Pinpoint the cell where the given text exists, returning its [x, y] midpoint coordinate. 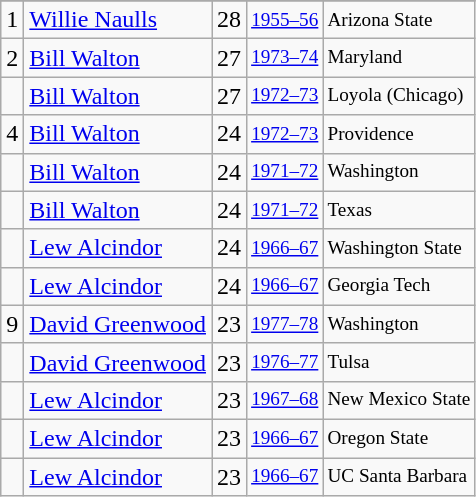
Arizona State [399, 20]
Loyola (Chicago) [399, 96]
28 [230, 20]
Maryland [399, 58]
Washington State [399, 248]
Tulsa [399, 362]
2 [12, 58]
1955–56 [285, 20]
9 [12, 324]
Willie Naulls [118, 20]
Georgia Tech [399, 286]
UC Santa Barbara [399, 477]
1 [12, 20]
New Mexico State [399, 400]
1977–78 [285, 324]
Texas [399, 210]
1967–68 [285, 400]
4 [12, 134]
1973–74 [285, 58]
Providence [399, 134]
1976–77 [285, 362]
Oregon State [399, 438]
